From the cell containing the given text, extract its center point as [X, Y] coordinate. 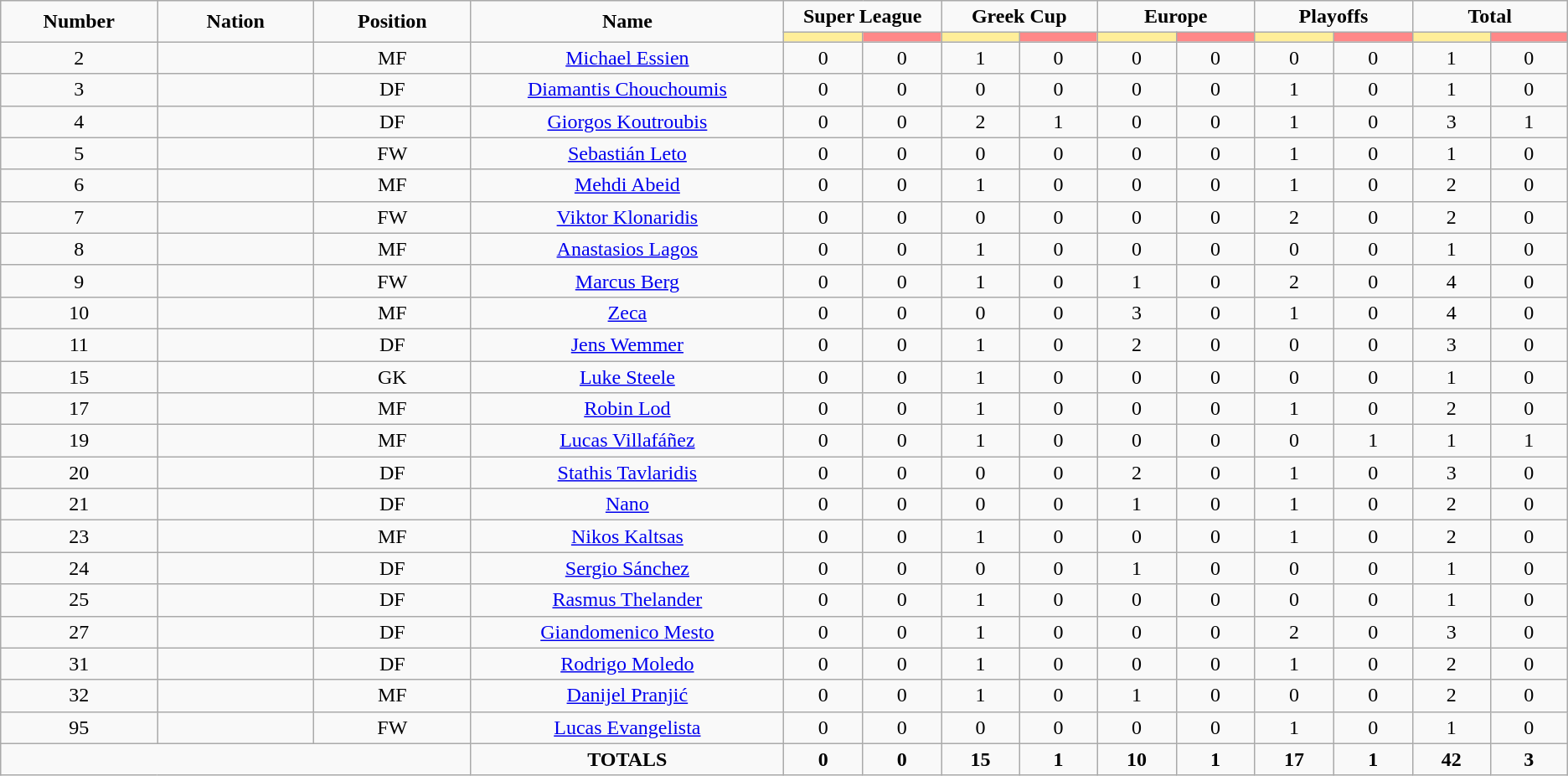
Jens Wemmer [627, 344]
23 [79, 536]
Name [627, 22]
Rasmus Thelander [627, 600]
Super League [863, 17]
Giorgos Koutroubis [627, 122]
Nation [236, 22]
Position [392, 22]
Zeca [627, 313]
6 [79, 185]
Total [1489, 17]
Diamantis Chouchoumis [627, 90]
Sergio Sánchez [627, 568]
Marcus Berg [627, 281]
Danijel Pranjić [627, 696]
Rodrigo Moledo [627, 664]
25 [79, 600]
31 [79, 664]
7 [79, 217]
27 [79, 632]
Luke Steele [627, 376]
Greek Cup [1019, 17]
11 [79, 344]
Lucas Villafáñez [627, 441]
Sebastián Leto [627, 153]
Robin Lod [627, 409]
5 [79, 153]
GK [392, 376]
9 [79, 281]
95 [79, 727]
Mehdi Abeid [627, 185]
Stathis Tavlaridis [627, 473]
Viktor Klonaridis [627, 217]
19 [79, 441]
20 [79, 473]
21 [79, 504]
Europe [1176, 17]
8 [79, 249]
42 [1451, 759]
TOTALS [627, 759]
32 [79, 696]
Nano [627, 504]
Nikos Kaltsas [627, 536]
24 [79, 568]
Anastasios Lagos [627, 249]
Playoffs [1333, 17]
Giandomenico Mesto [627, 632]
Michael Essien [627, 58]
Number [79, 22]
Lucas Evangelista [627, 727]
